For the text-containing cell, return its midpoint in (X, Y) coordinate format. 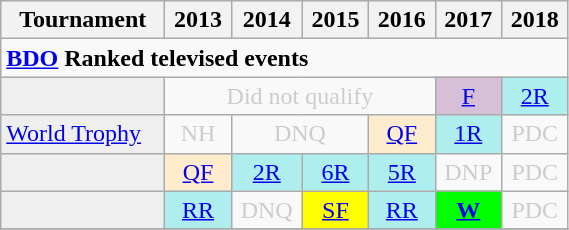
2015 (335, 20)
2018 (535, 20)
1R (468, 134)
2017 (468, 20)
Tournament (83, 20)
F (468, 96)
Did not qualify (300, 96)
BDO Ranked televised events (284, 58)
World Trophy (83, 134)
DNP (468, 172)
6R (335, 172)
2014 (266, 20)
SF (335, 210)
W (468, 210)
5R (402, 172)
2013 (198, 20)
NH (198, 134)
2016 (402, 20)
